Provide the (x, y) coordinate of the cell's center where the given text is located.  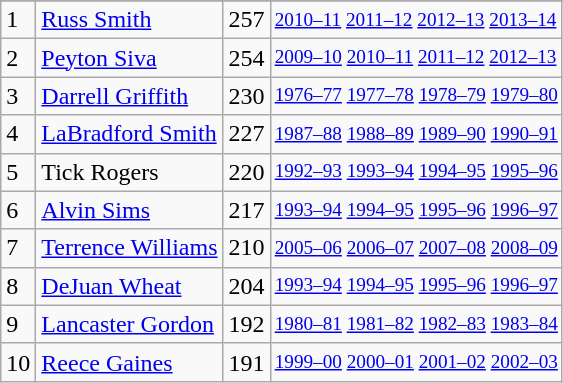
Tick Rogers (130, 172)
210 (246, 248)
Alvin Sims (130, 210)
1976–77 1977–78 1978–79 1979–80 (416, 96)
1999–00 2000–01 2001–02 2002–03 (416, 362)
217 (246, 210)
1992–93 1993–94 1994–95 1995–96 (416, 172)
5 (18, 172)
Russ Smith (130, 20)
6 (18, 210)
DeJuan Wheat (130, 286)
204 (246, 286)
227 (246, 134)
Terrence Williams (130, 248)
2010–11 2011–12 2012–13 2013–14 (416, 20)
192 (246, 324)
10 (18, 362)
2 (18, 58)
3 (18, 96)
LaBradford Smith (130, 134)
8 (18, 286)
230 (246, 96)
1987–88 1988–89 1989–90 1990–91 (416, 134)
Peyton Siva (130, 58)
4 (18, 134)
1 (18, 20)
2005–06 2006–07 2007–08 2008–09 (416, 248)
191 (246, 362)
254 (246, 58)
2009–10 2010–11 2011–12 2012–13 (416, 58)
257 (246, 20)
7 (18, 248)
Reece Gaines (130, 362)
9 (18, 324)
Darrell Griffith (130, 96)
Lancaster Gordon (130, 324)
1980–81 1981–82 1982–83 1983–84 (416, 324)
220 (246, 172)
